Scan for the cell matching the given text and deliver its (X, Y) coordinate at center. 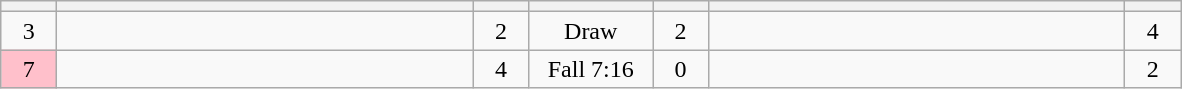
Fall 7:16 (591, 69)
7 (29, 69)
0 (680, 69)
3 (29, 31)
Draw (591, 31)
